Determine the (X, Y) coordinate at the center of the cell enclosing the given text.  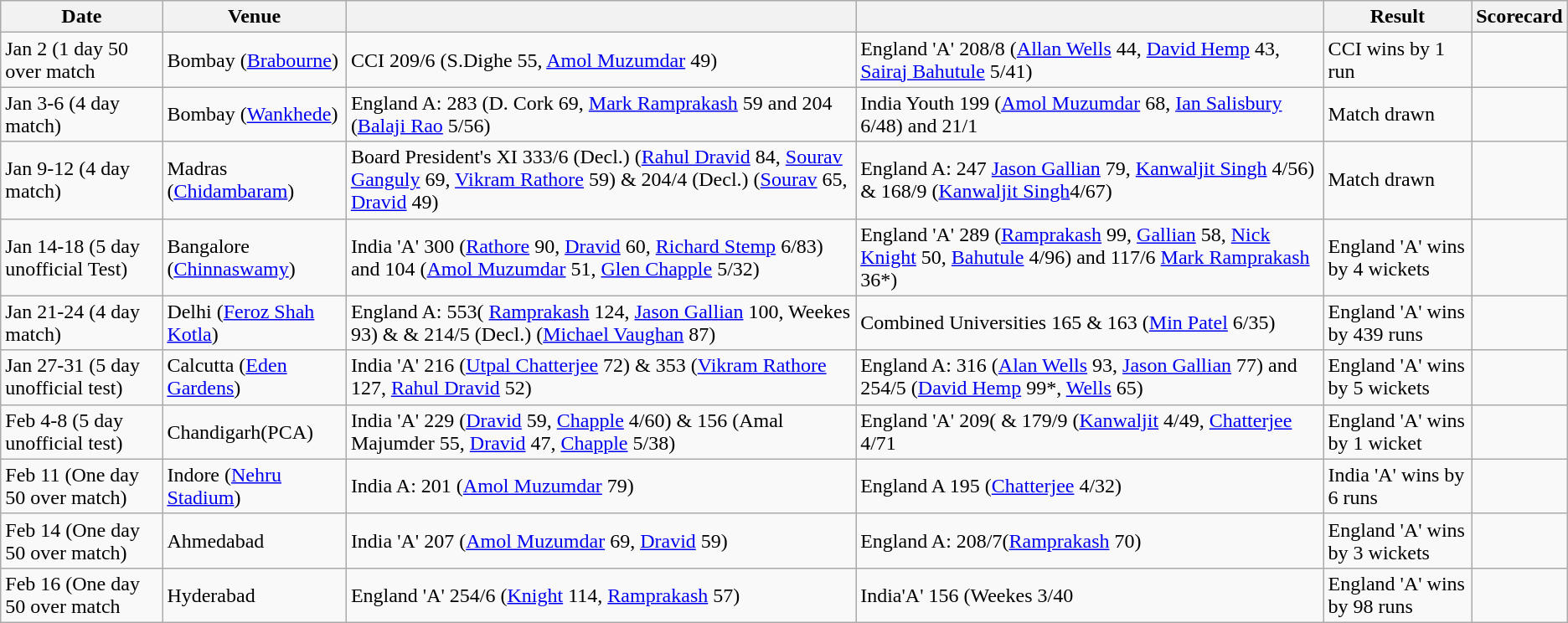
Bangalore (Chinnaswamy) (255, 257)
England 'A' wins by 3 wickets (1397, 541)
CCI 209/6 (S.Dighe 55, Amol Muzumdar 49) (601, 60)
India'A' 156 (Weekes 3/40 (1090, 595)
England 'A' wins by 439 runs (1397, 323)
India A: 201 (Amol Muzumdar 79) (601, 486)
Madras (Chidambaram) (255, 180)
England 'A' 289 (Ramprakash 99, Gallian 58, Nick Knight 50, Bahutule 4/96) and 117/6 Mark Ramprakash 36*) (1090, 257)
England A: 316 (Alan Wells 93, Jason Gallian 77) and 254/5 (David Hemp 99*, Wells 65) (1090, 377)
Scorecard (1519, 17)
Jan 2 (1 day 50 over match (82, 60)
Hyderabad (255, 595)
Chandigarh(PCA) (255, 432)
Feb 11 (One day 50 over match) (82, 486)
England 'A' 254/6 (Knight 114, Ramprakash 57) (601, 595)
Bombay (Wankhede) (255, 114)
Feb 14 (One day 50 over match) (82, 541)
Indore (Nehru Stadium) (255, 486)
Feb 4-8 (5 day unofficial test) (82, 432)
Result (1397, 17)
Delhi (Feroz Shah Kotla) (255, 323)
England A 195 (Chatterjee 4/32) (1090, 486)
Jan 21-24 (4 day match) (82, 323)
England 'A' 209( & 179/9 (Kanwaljit 4/49, Chatterjee 4/71 (1090, 432)
India 'A' 229 (Dravid 59, Chapple 4/60) & 156 (Amal Majumder 55, Dravid 47, Chapple 5/38) (601, 432)
Feb 16 (One day 50 over match (82, 595)
Date (82, 17)
Bombay (Brabourne) (255, 60)
India 'A' wins by 6 runs (1397, 486)
England 'A' wins by 98 runs (1397, 595)
India 'A' 300 (Rathore 90, Dravid 60, Richard Stemp 6/83) and 104 (Amol Muzumdar 51, Glen Chapple 5/32) (601, 257)
Ahmedabad (255, 541)
England A: 553( Ramprakash 124, Jason Gallian 100, Weekes 93) & & 214/5 (Decl.) (Michael Vaughan 87) (601, 323)
Jan 3-6 (4 day match) (82, 114)
Combined Universities 165 & 163 (Min Patel 6/35) (1090, 323)
Venue (255, 17)
India 'A' 216 (Utpal Chatterjee 72) & 353 (Vikram Rathore 127, Rahul Dravid 52) (601, 377)
England 'A' wins by 1 wicket (1397, 432)
Jan 9-12 (4 day match) (82, 180)
India 'A' 207 (Amol Muzumdar 69, Dravid 59) (601, 541)
England A: 283 (D. Cork 69, Mark Ramprakash 59 and 204 (Balaji Rao 5/56) (601, 114)
England 'A' 208/8 (Allan Wells 44, David Hemp 43, Sairaj Bahutule 5/41) (1090, 60)
Calcutta (Eden Gardens) (255, 377)
CCI wins by 1 run (1397, 60)
Jan 14-18 (5 day unofficial Test) (82, 257)
England A: 208/7(Ramprakash 70) (1090, 541)
Jan 27-31 (5 day unofficial test) (82, 377)
England A: 247 Jason Gallian 79, Kanwaljit Singh 4/56) & 168/9 (Kanwaljit Singh4/67) (1090, 180)
India Youth 199 (Amol Muzumdar 68, Ian Salisbury 6/48) and 21/1 (1090, 114)
England 'A' wins by 4 wickets (1397, 257)
England 'A' wins by 5 wickets (1397, 377)
Board President's XI 333/6 (Decl.) (Rahul Dravid 84, Sourav Ganguly 69, Vikram Rathore 59) & 204/4 (Decl.) (Sourav 65, Dravid 49) (601, 180)
